Search for the cell housing the specified text and yield its [x, y] center coordinate. 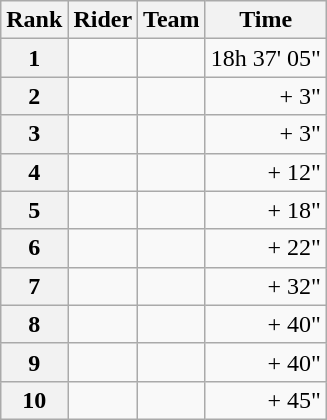
2 [34, 96]
+ 22" [266, 248]
5 [34, 210]
4 [34, 172]
7 [34, 286]
3 [34, 134]
18h 37' 05" [266, 58]
+ 12" [266, 172]
+ 32" [266, 286]
Time [266, 20]
8 [34, 324]
+ 18" [266, 210]
6 [34, 248]
9 [34, 362]
1 [34, 58]
Team [172, 20]
Rider [103, 20]
10 [34, 400]
+ 45" [266, 400]
Rank [34, 20]
